Return the [x, y] coordinate for the center point of the cell that contains the specified text.  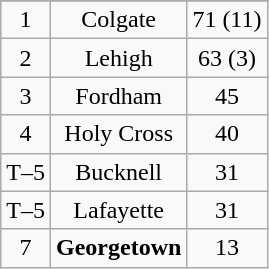
63 (3) [227, 58]
71 (11) [227, 20]
Holy Cross [118, 134]
Bucknell [118, 172]
45 [227, 96]
1 [26, 20]
3 [26, 96]
Georgetown [118, 248]
Colgate [118, 20]
Fordham [118, 96]
Lehigh [118, 58]
4 [26, 134]
2 [26, 58]
7 [26, 248]
Lafayette [118, 210]
13 [227, 248]
40 [227, 134]
